Output the [x, y] coordinate of the center of the cell containing the given text.  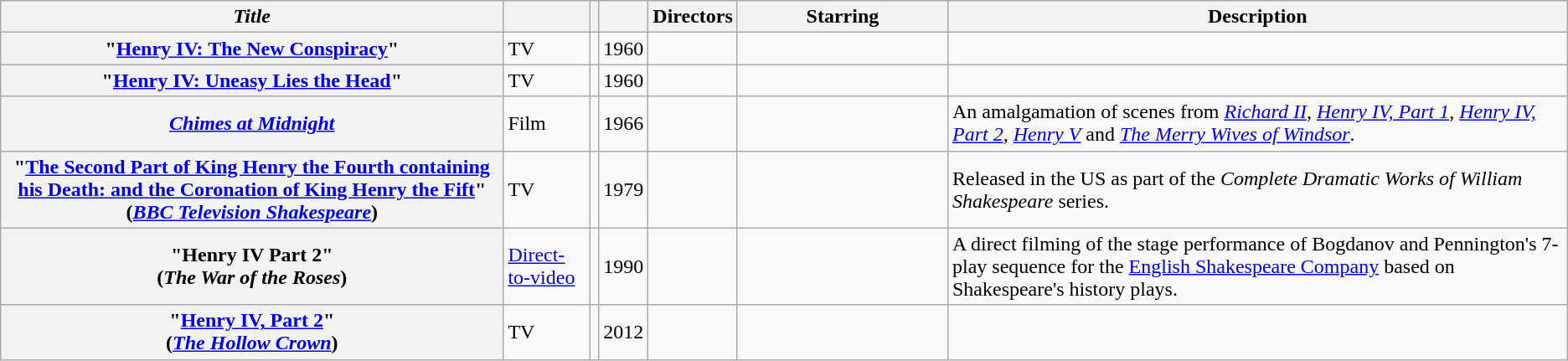
1990 [623, 266]
"Henry IV, Part 2"(The Hollow Crown) [252, 332]
Title [252, 17]
2012 [623, 332]
"Henry IV: The New Conspiracy" [252, 49]
Description [1257, 17]
Released in the US as part of the Complete Dramatic Works of William Shakespeare series. [1257, 189]
An amalgamation of scenes from Richard II, Henry IV, Part 1, Henry IV, Part 2, Henry V and The Merry Wives of Windsor. [1257, 124]
"Henry IV Part 2"(The War of the Roses) [252, 266]
"The Second Part of King Henry the Fourth containing his Death: and the Coronation of King Henry the Fift"(BBC Television Shakespeare) [252, 189]
Directors [694, 17]
1966 [623, 124]
"Henry IV: Uneasy Lies the Head" [252, 80]
Chimes at Midnight [252, 124]
Direct-to-video [546, 266]
Starring [843, 17]
Film [546, 124]
1979 [623, 189]
